Determine the (X, Y) coordinate at the center of the cell enclosing the given text.  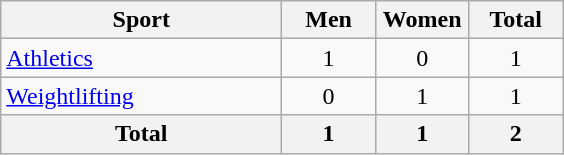
Athletics (142, 58)
2 (516, 134)
Weightlifting (142, 96)
Sport (142, 20)
Men (329, 20)
Women (422, 20)
